Output the (X, Y) coordinate of the center of the cell containing the given text.  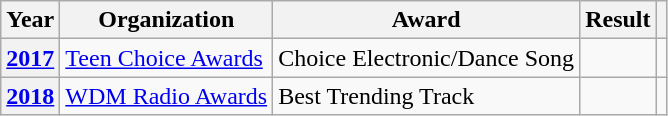
Organization (166, 20)
Best Trending Track (426, 96)
WDM Radio Awards (166, 96)
Year (30, 20)
Result (618, 20)
Award (426, 20)
Choice Electronic/Dance Song (426, 58)
Teen Choice Awards (166, 58)
2018 (30, 96)
2017 (30, 58)
